Extract the (X, Y) coordinate from the center of the cell holding the provided text.  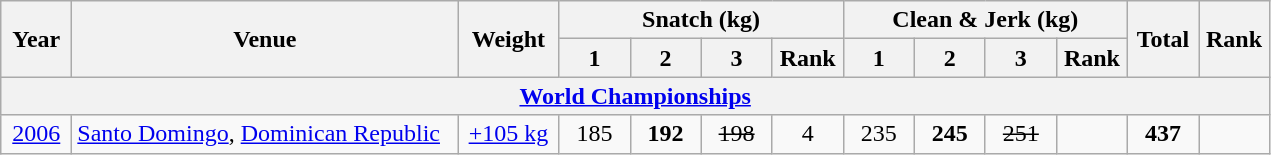
198 (736, 134)
Santo Domingo, Dominican Republic (265, 134)
+105 kg (508, 134)
Snatch (kg) (701, 20)
185 (594, 134)
Venue (265, 39)
World Championships (636, 96)
437 (1162, 134)
Weight (508, 39)
192 (666, 134)
245 (950, 134)
Clean & Jerk (kg) (985, 20)
235 (878, 134)
2006 (36, 134)
Total (1162, 39)
4 (808, 134)
251 (1020, 134)
Year (36, 39)
